Determine the (X, Y) coordinate at the center of the cell enclosing the given text.  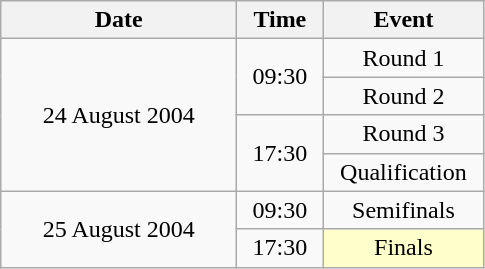
Round 1 (404, 58)
Finals (404, 248)
Date (119, 20)
Round 2 (404, 96)
Event (404, 20)
Qualification (404, 172)
Semifinals (404, 210)
25 August 2004 (119, 229)
24 August 2004 (119, 115)
Time (280, 20)
Round 3 (404, 134)
